From the cell containing the given text, extract its center point as (X, Y) coordinate. 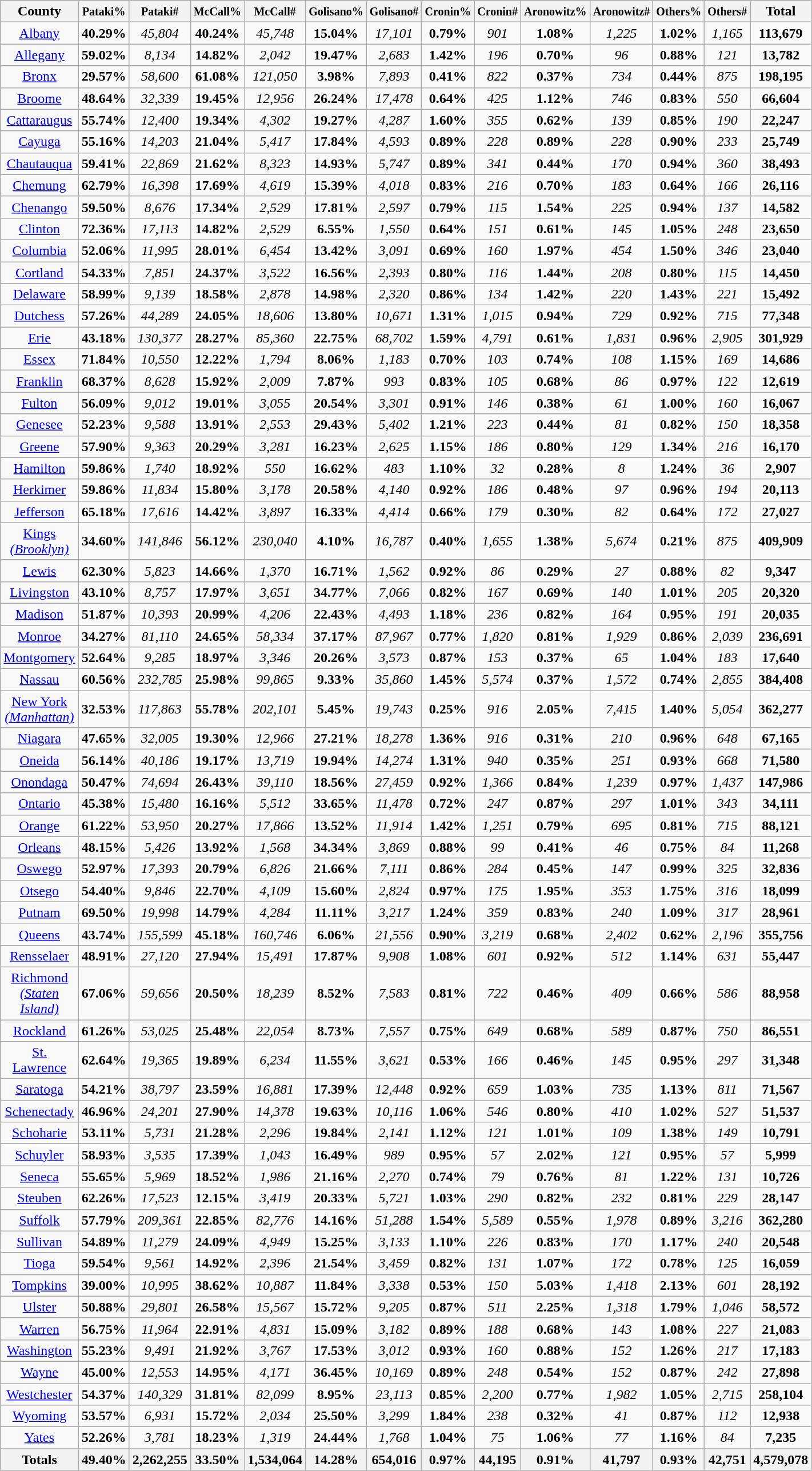
17,183 (781, 1350)
18,358 (781, 425)
147,986 (781, 782)
18,278 (394, 739)
139 (622, 120)
56.09% (104, 403)
65 (622, 658)
2,141 (394, 1133)
22.75% (336, 338)
4,579,078 (781, 1460)
Clinton (39, 229)
353 (622, 891)
27.94% (217, 956)
3,346 (275, 658)
62.79% (104, 185)
62.26% (104, 1198)
0.54% (555, 1372)
52.64% (104, 658)
5,426 (160, 847)
Chautauqua (39, 164)
151 (498, 229)
8,323 (275, 164)
Bronx (39, 77)
59.54% (104, 1263)
1,015 (498, 316)
45,804 (160, 33)
Putnam (39, 912)
13.42% (336, 250)
5.45% (336, 709)
44,289 (160, 316)
20.50% (217, 993)
16.71% (336, 571)
17,523 (160, 1198)
Columbia (39, 250)
Ulster (39, 1307)
3.98% (336, 77)
54.33% (104, 273)
75 (498, 1438)
Warren (39, 1329)
3,219 (498, 934)
43.10% (104, 592)
0.35% (555, 760)
1,418 (622, 1285)
Sullivan (39, 1242)
137 (727, 207)
147 (622, 869)
2.25% (555, 1307)
17,393 (160, 869)
34.34% (336, 847)
722 (498, 993)
Oneida (39, 760)
695 (622, 826)
21.62% (217, 164)
117,863 (160, 709)
41 (622, 1416)
55,447 (781, 956)
735 (622, 1090)
343 (727, 804)
Nassau (39, 680)
220 (622, 294)
9,285 (160, 658)
109 (622, 1133)
17,866 (275, 826)
17.81% (336, 207)
68.37% (104, 381)
1.79% (679, 1307)
17,640 (781, 658)
59.02% (104, 55)
155,599 (160, 934)
11,478 (394, 804)
140,329 (160, 1394)
512 (622, 956)
0.28% (555, 468)
48.91% (104, 956)
14.93% (336, 164)
14.42% (217, 512)
Ontario (39, 804)
1,768 (394, 1438)
10,550 (160, 360)
3,338 (394, 1285)
527 (727, 1111)
11.84% (336, 1285)
11,268 (781, 847)
1.75% (679, 891)
53,025 (160, 1031)
24.37% (217, 273)
2,200 (498, 1394)
586 (727, 993)
20.27% (217, 826)
77 (622, 1438)
649 (498, 1031)
Albany (39, 33)
2,905 (727, 338)
217 (727, 1350)
729 (622, 316)
17.53% (336, 1350)
225 (622, 207)
Richmond (Staten Island) (39, 993)
Cattaraugus (39, 120)
1,319 (275, 1438)
0.38% (555, 403)
659 (498, 1090)
1.59% (448, 338)
0.29% (555, 571)
3,133 (394, 1242)
22,054 (275, 1031)
198,195 (781, 77)
21.66% (336, 869)
2,262,255 (160, 1460)
18.92% (217, 468)
3,012 (394, 1350)
71.84% (104, 360)
55.16% (104, 142)
19.30% (217, 739)
51.87% (104, 614)
Lewis (39, 571)
Herkimer (39, 490)
130,377 (160, 338)
1.22% (679, 1177)
18.97% (217, 658)
940 (498, 760)
18.58% (217, 294)
5,674 (622, 541)
2,396 (275, 1263)
15.80% (217, 490)
20.26% (336, 658)
24.65% (217, 636)
2,034 (275, 1416)
901 (498, 33)
Otsego (39, 891)
483 (394, 468)
18.56% (336, 782)
16,067 (781, 403)
15.39% (336, 185)
Golisano# (394, 11)
247 (498, 804)
226 (498, 1242)
10,116 (394, 1111)
81,110 (160, 636)
18.52% (217, 1177)
49.40% (104, 1460)
0.30% (555, 512)
6,826 (275, 869)
61.26% (104, 1031)
409 (622, 993)
4,109 (275, 891)
169 (727, 360)
153 (498, 658)
175 (498, 891)
108 (622, 360)
355 (498, 120)
6,234 (275, 1060)
19.01% (217, 403)
15.25% (336, 1242)
14.79% (217, 912)
3,301 (394, 403)
Others# (727, 11)
20.29% (217, 447)
50.88% (104, 1307)
61.08% (217, 77)
9,491 (160, 1350)
3,767 (275, 1350)
112 (727, 1416)
33.65% (336, 804)
29.43% (336, 425)
5,823 (160, 571)
221 (727, 294)
3,522 (275, 273)
19.63% (336, 1111)
149 (727, 1133)
15,567 (275, 1307)
46.96% (104, 1111)
18.23% (217, 1438)
3,535 (160, 1155)
229 (727, 1198)
15.04% (336, 33)
Essex (39, 360)
28,192 (781, 1285)
Genesee (39, 425)
8 (622, 468)
51,288 (394, 1220)
242 (727, 1372)
1.60% (448, 120)
16.62% (336, 468)
750 (727, 1031)
5.03% (555, 1285)
8.73% (336, 1031)
17,616 (160, 512)
Tompkins (39, 1285)
20.58% (336, 490)
Aronowitz# (622, 11)
68,702 (394, 338)
4,593 (394, 142)
2,320 (394, 294)
13,719 (275, 760)
160,746 (275, 934)
8,134 (160, 55)
58,572 (781, 1307)
53.57% (104, 1416)
26,116 (781, 185)
85,360 (275, 338)
38,797 (160, 1090)
16,881 (275, 1090)
5,969 (160, 1177)
14.66% (217, 571)
27.21% (336, 739)
1.44% (555, 273)
2,597 (394, 207)
4,493 (394, 614)
52.97% (104, 869)
13.80% (336, 316)
1,165 (727, 33)
746 (622, 98)
Wyoming (39, 1416)
55.78% (217, 709)
15.60% (336, 891)
654,016 (394, 1460)
316 (727, 891)
8.95% (336, 1394)
14.98% (336, 294)
2,683 (394, 55)
4,619 (275, 185)
27,027 (781, 512)
15,480 (160, 804)
16,059 (781, 1263)
22.85% (217, 1220)
11,914 (394, 826)
Fulton (39, 403)
4,018 (394, 185)
3,651 (275, 592)
Broome (39, 98)
Greene (39, 447)
3,621 (394, 1060)
10,726 (781, 1177)
143 (622, 1329)
Erie (39, 338)
Yates (39, 1438)
40.24% (217, 33)
1,831 (622, 338)
1.43% (679, 294)
Others% (679, 11)
0.31% (555, 739)
2.13% (679, 1285)
11.11% (336, 912)
County (39, 11)
40,186 (160, 760)
1,366 (498, 782)
3,182 (394, 1329)
0.45% (555, 869)
Allegany (39, 55)
19.17% (217, 760)
17.97% (217, 592)
71,580 (781, 760)
56.12% (217, 541)
97 (622, 490)
811 (727, 1090)
15.92% (217, 381)
3,217 (394, 912)
18,239 (275, 993)
9,139 (160, 294)
1.14% (679, 956)
9,588 (160, 425)
27.90% (217, 1111)
Totals (39, 1460)
167 (498, 592)
48.64% (104, 98)
32 (498, 468)
8,628 (160, 381)
0.84% (555, 782)
Steuben (39, 1198)
17.84% (336, 142)
54.40% (104, 891)
258,104 (781, 1394)
1,929 (622, 636)
Oswego (39, 869)
4,171 (275, 1372)
1,437 (727, 782)
43.18% (104, 338)
3,897 (275, 512)
12,966 (275, 739)
62.64% (104, 1060)
26.58% (217, 1307)
99 (498, 847)
648 (727, 739)
52.06% (104, 250)
1,568 (275, 847)
7,066 (394, 592)
233 (727, 142)
Livingston (39, 592)
86,551 (781, 1031)
284 (498, 869)
1.00% (679, 403)
54.37% (104, 1394)
6.55% (336, 229)
3,781 (160, 1438)
4,949 (275, 1242)
208 (622, 273)
20,320 (781, 592)
12,400 (160, 120)
16,398 (160, 185)
18,099 (781, 891)
2,625 (394, 447)
31.81% (217, 1394)
5,402 (394, 425)
14,203 (160, 142)
1,982 (622, 1394)
7,111 (394, 869)
45.38% (104, 804)
105 (498, 381)
Chenango (39, 207)
4,140 (394, 490)
12,619 (781, 381)
82,776 (275, 1220)
2,042 (275, 55)
16.16% (217, 804)
251 (622, 760)
Delaware (39, 294)
55.23% (104, 1350)
9,561 (160, 1263)
40.29% (104, 33)
27,459 (394, 782)
0.21% (679, 541)
341 (498, 164)
4,414 (394, 512)
4,831 (275, 1329)
34.27% (104, 636)
Schuyler (39, 1155)
60.56% (104, 680)
17.69% (217, 185)
39.00% (104, 1285)
9,347 (781, 571)
Monroe (39, 636)
Franklin (39, 381)
Niagara (39, 739)
22.70% (217, 891)
20,113 (781, 490)
Total (781, 11)
18,606 (275, 316)
116 (498, 273)
32,339 (160, 98)
Rensselaer (39, 956)
34.77% (336, 592)
10,995 (160, 1285)
5,731 (160, 1133)
19.34% (217, 120)
5,574 (498, 680)
22,247 (781, 120)
82,099 (275, 1394)
16.23% (336, 447)
989 (394, 1155)
46 (622, 847)
21.16% (336, 1177)
32.53% (104, 709)
5,512 (275, 804)
1,550 (394, 229)
14.95% (217, 1372)
Madison (39, 614)
129 (622, 447)
Chemung (39, 185)
Westchester (39, 1394)
11,995 (160, 250)
10,671 (394, 316)
1.45% (448, 680)
12.22% (217, 360)
1.95% (555, 891)
13,782 (781, 55)
17,113 (160, 229)
1,820 (498, 636)
209,361 (160, 1220)
57.26% (104, 316)
65.18% (104, 512)
25.48% (217, 1031)
734 (622, 77)
7,583 (394, 993)
122 (727, 381)
55.65% (104, 1177)
Dutchess (39, 316)
2,196 (727, 934)
5,747 (394, 164)
1,572 (622, 680)
0.72% (448, 804)
1.50% (679, 250)
7,235 (781, 1438)
5,417 (275, 142)
16.33% (336, 512)
0.55% (555, 1220)
8,757 (160, 592)
1,225 (622, 33)
5,999 (781, 1155)
20.79% (217, 869)
2,824 (394, 891)
9.33% (336, 680)
191 (727, 614)
238 (498, 1416)
35,860 (394, 680)
511 (498, 1307)
0.76% (555, 1177)
1.97% (555, 250)
17.34% (217, 207)
202,101 (275, 709)
360 (727, 164)
26.43% (217, 782)
Aronowitz% (555, 11)
2,039 (727, 636)
5,721 (394, 1198)
2,402 (622, 934)
38.62% (217, 1285)
9,846 (160, 891)
72.36% (104, 229)
359 (498, 912)
19.47% (336, 55)
69.50% (104, 912)
668 (727, 760)
Schoharie (39, 1133)
22.43% (336, 614)
12.15% (217, 1198)
1.17% (679, 1242)
15,492 (781, 294)
8,676 (160, 207)
188 (498, 1329)
Golisano% (336, 11)
3,055 (275, 403)
21.28% (217, 1133)
7,851 (160, 273)
325 (727, 869)
34.60% (104, 541)
19.27% (336, 120)
14,686 (781, 360)
25,749 (781, 142)
51,537 (781, 1111)
38,493 (781, 164)
Saratoga (39, 1090)
17,478 (394, 98)
52.23% (104, 425)
22,869 (160, 164)
Cortland (39, 273)
236 (498, 614)
37.17% (336, 636)
1.09% (679, 912)
21,083 (781, 1329)
24.09% (217, 1242)
125 (727, 1263)
10,887 (275, 1285)
1.13% (679, 1090)
4,302 (275, 120)
21.54% (336, 1263)
54.89% (104, 1242)
22.91% (217, 1329)
New York (Manhattan) (39, 709)
232 (622, 1198)
Rockland (39, 1031)
66,604 (781, 98)
16,787 (394, 541)
47.65% (104, 739)
1.34% (679, 447)
Cronin# (498, 11)
67,165 (781, 739)
146 (498, 403)
1,562 (394, 571)
53,950 (160, 826)
88,958 (781, 993)
9,363 (160, 447)
164 (622, 614)
346 (727, 250)
2,855 (727, 680)
993 (394, 381)
20,548 (781, 1242)
16,170 (781, 447)
3,459 (394, 1263)
2,009 (275, 381)
121,050 (275, 77)
3,091 (394, 250)
236,691 (781, 636)
58.99% (104, 294)
36 (727, 468)
14,450 (781, 273)
Queens (39, 934)
425 (498, 98)
140 (622, 592)
87,967 (394, 636)
1.18% (448, 614)
28,147 (781, 1198)
McCall# (275, 11)
20.99% (217, 614)
27,120 (160, 956)
59,656 (160, 993)
11,964 (160, 1329)
27,898 (781, 1372)
Wayne (39, 1372)
41,797 (622, 1460)
Cronin% (448, 11)
45,748 (275, 33)
88,121 (781, 826)
23.59% (217, 1090)
4,791 (498, 338)
Schenectady (39, 1111)
2,296 (275, 1133)
1.26% (679, 1350)
Orange (39, 826)
61 (622, 403)
14,582 (781, 207)
28.01% (217, 250)
Suffolk (39, 1220)
39,110 (275, 782)
Onondaga (39, 782)
317 (727, 912)
7,557 (394, 1031)
96 (622, 55)
1,740 (160, 468)
24.44% (336, 1438)
9,205 (394, 1307)
36.45% (336, 1372)
3,178 (275, 490)
54.21% (104, 1090)
17,101 (394, 33)
99,865 (275, 680)
13.91% (217, 425)
3,299 (394, 1416)
194 (727, 490)
16.49% (336, 1155)
7,893 (394, 77)
20,035 (781, 614)
19.94% (336, 760)
196 (498, 55)
19,743 (394, 709)
13.92% (217, 847)
8.06% (336, 360)
5,054 (727, 709)
141,846 (160, 541)
2,270 (394, 1177)
16.56% (336, 273)
57.90% (104, 447)
4,284 (275, 912)
2,553 (275, 425)
4,287 (394, 120)
28,961 (781, 912)
45.00% (104, 1372)
15.09% (336, 1329)
1,046 (727, 1307)
29,801 (160, 1307)
58.93% (104, 1155)
19.45% (217, 98)
362,280 (781, 1220)
Pataki# (160, 11)
McCall% (217, 11)
11,279 (160, 1242)
67.06% (104, 993)
29.57% (104, 77)
0.25% (448, 709)
232,785 (160, 680)
21.04% (217, 142)
10,169 (394, 1372)
14.92% (217, 1263)
0.99% (679, 869)
103 (498, 360)
8.52% (336, 993)
25.98% (217, 680)
Orleans (39, 847)
355,756 (781, 934)
2,878 (275, 294)
44,195 (498, 1460)
0.78% (679, 1263)
53.11% (104, 1133)
11.55% (336, 1060)
12,553 (160, 1372)
52.26% (104, 1438)
20.33% (336, 1198)
Washington (39, 1350)
1,370 (275, 571)
10,393 (160, 614)
230,040 (275, 541)
19,998 (160, 912)
2.02% (555, 1155)
1.36% (448, 739)
57.79% (104, 1220)
410 (622, 1111)
48.15% (104, 847)
24,201 (160, 1111)
24.05% (217, 316)
631 (727, 956)
1,251 (498, 826)
St. Lawrence (39, 1060)
1.07% (555, 1263)
12,938 (781, 1416)
32,005 (160, 739)
0.48% (555, 490)
Pataki% (104, 11)
23,650 (781, 229)
3,869 (394, 847)
1,986 (275, 1177)
Kings (Brooklyn) (39, 541)
Hamilton (39, 468)
205 (727, 592)
1,655 (498, 541)
23,113 (394, 1394)
77,348 (781, 316)
362,277 (781, 709)
2.05% (555, 709)
Montgomery (39, 658)
6,931 (160, 1416)
50.47% (104, 782)
9,012 (160, 403)
14,378 (275, 1111)
2,715 (727, 1394)
6,454 (275, 250)
589 (622, 1031)
17.87% (336, 956)
12,448 (394, 1090)
58,600 (160, 77)
58,334 (275, 636)
409,909 (781, 541)
822 (498, 77)
12,956 (275, 98)
2,393 (394, 273)
1,043 (275, 1155)
1.21% (448, 425)
25.50% (336, 1416)
21.92% (217, 1350)
26.24% (336, 98)
0.40% (448, 541)
11,834 (160, 490)
Jefferson (39, 512)
4.10% (336, 541)
23,040 (781, 250)
5,589 (498, 1220)
Tioga (39, 1263)
190 (727, 120)
55.74% (104, 120)
19,365 (160, 1060)
3,573 (394, 658)
6.06% (336, 934)
223 (498, 425)
1.40% (679, 709)
210 (622, 739)
14,274 (394, 760)
454 (622, 250)
7.87% (336, 381)
7,415 (622, 709)
32,836 (781, 869)
20.54% (336, 403)
546 (498, 1111)
31,348 (781, 1060)
59.50% (104, 207)
1.84% (448, 1416)
0.32% (555, 1416)
71,567 (781, 1090)
42,751 (727, 1460)
56.14% (104, 760)
3,216 (727, 1220)
19.84% (336, 1133)
33.50% (217, 1460)
14.28% (336, 1460)
134 (498, 294)
227 (727, 1329)
43.74% (104, 934)
14.16% (336, 1220)
27 (622, 571)
3,419 (275, 1198)
74,694 (160, 782)
1.16% (679, 1438)
Cayuga (39, 142)
Seneca (39, 1177)
179 (498, 512)
1,239 (622, 782)
61.22% (104, 826)
79 (498, 1177)
3,281 (275, 447)
13.52% (336, 826)
45.18% (217, 934)
34,111 (781, 804)
15,491 (275, 956)
19.89% (217, 1060)
62.30% (104, 571)
4,206 (275, 614)
113,679 (781, 33)
1,794 (275, 360)
9,908 (394, 956)
59.41% (104, 164)
1,978 (622, 1220)
10,791 (781, 1133)
21,556 (394, 934)
56.75% (104, 1329)
384,408 (781, 680)
1,534,064 (275, 1460)
28.27% (217, 338)
2,907 (781, 468)
1,183 (394, 360)
1,318 (622, 1307)
290 (498, 1198)
301,929 (781, 338)
